Provide the (x, y) coordinate of the cell's center where the given text is located.  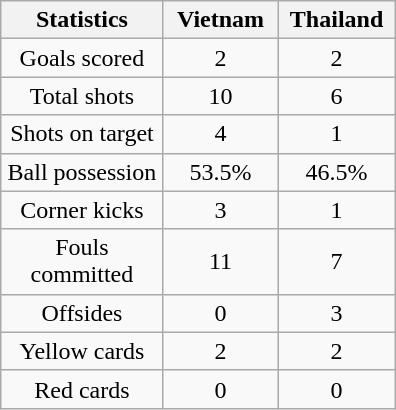
Red cards (82, 389)
6 (337, 96)
Yellow cards (82, 351)
11 (220, 262)
Thailand (337, 20)
Ball possession (82, 172)
Offsides (82, 313)
Statistics (82, 20)
Vietnam (220, 20)
Total shots (82, 96)
4 (220, 134)
46.5% (337, 172)
7 (337, 262)
Goals scored (82, 58)
10 (220, 96)
Shots on target (82, 134)
53.5% (220, 172)
Fouls committed (82, 262)
Corner kicks (82, 210)
